Scan for the cell matching the given text and deliver its (x, y) coordinate at center. 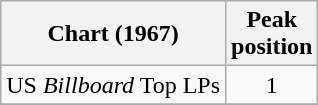
Peakposition (272, 34)
Chart (1967) (114, 34)
US Billboard Top LPs (114, 85)
1 (272, 85)
